Search for the cell housing the specified text and yield its (x, y) center coordinate. 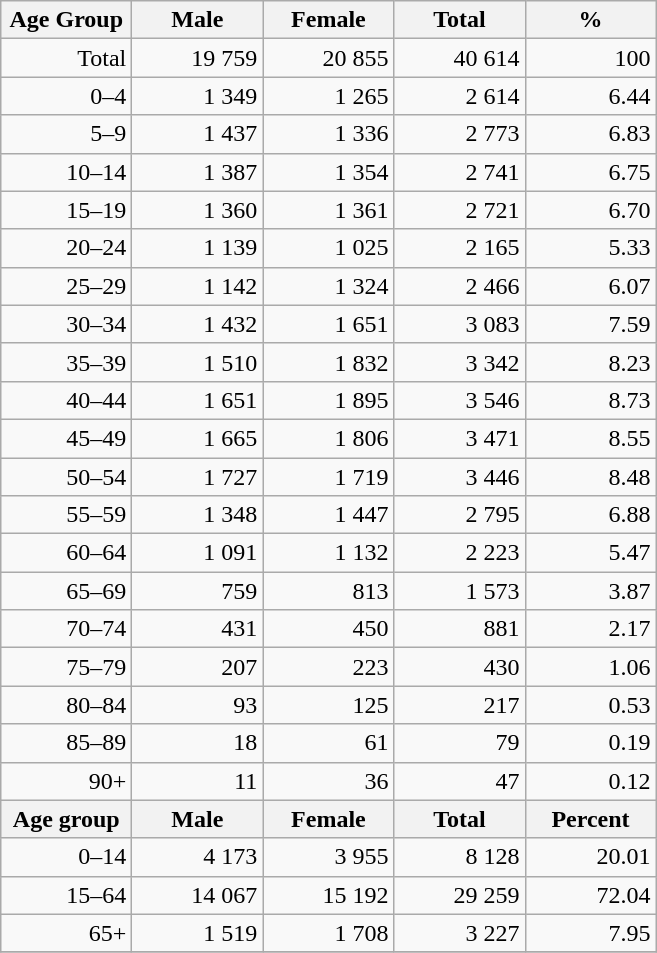
75–79 (66, 667)
1 265 (328, 96)
29 259 (460, 895)
15–19 (66, 210)
2 165 (460, 248)
1 665 (198, 438)
15 192 (328, 895)
100 (590, 58)
8.55 (590, 438)
1 719 (328, 477)
813 (328, 591)
15–64 (66, 895)
1 895 (328, 400)
1 573 (460, 591)
14 067 (198, 895)
8 128 (460, 857)
1.06 (590, 667)
20.01 (590, 857)
3 955 (328, 857)
1 432 (198, 324)
125 (328, 705)
1 387 (198, 172)
Age group (66, 819)
6.44 (590, 96)
1 832 (328, 362)
217 (460, 705)
3 227 (460, 933)
0–4 (66, 96)
85–89 (66, 743)
431 (198, 629)
1 361 (328, 210)
4 173 (198, 857)
3 471 (460, 438)
3 446 (460, 477)
1 510 (198, 362)
1 519 (198, 933)
3 342 (460, 362)
Percent (590, 819)
93 (198, 705)
65–69 (66, 591)
50–54 (66, 477)
7.59 (590, 324)
6.70 (590, 210)
36 (328, 781)
90+ (66, 781)
2 721 (460, 210)
759 (198, 591)
Age Group (66, 20)
1 091 (198, 553)
0.53 (590, 705)
881 (460, 629)
8.73 (590, 400)
1 447 (328, 515)
61 (328, 743)
5.47 (590, 553)
1 727 (198, 477)
2 795 (460, 515)
11 (198, 781)
1 708 (328, 933)
1 806 (328, 438)
6.07 (590, 286)
2 466 (460, 286)
79 (460, 743)
45–49 (66, 438)
1 348 (198, 515)
35–39 (66, 362)
40 614 (460, 58)
65+ (66, 933)
19 759 (198, 58)
1 336 (328, 134)
6.75 (590, 172)
2 773 (460, 134)
40–44 (66, 400)
3 083 (460, 324)
2 223 (460, 553)
70–74 (66, 629)
10–14 (66, 172)
20–24 (66, 248)
430 (460, 667)
60–64 (66, 553)
2.17 (590, 629)
% (590, 20)
450 (328, 629)
3.87 (590, 591)
1 025 (328, 248)
25–29 (66, 286)
8.23 (590, 362)
1 324 (328, 286)
7.95 (590, 933)
55–59 (66, 515)
47 (460, 781)
18 (198, 743)
1 349 (198, 96)
6.83 (590, 134)
8.48 (590, 477)
2 614 (460, 96)
223 (328, 667)
5.33 (590, 248)
80–84 (66, 705)
1 139 (198, 248)
5–9 (66, 134)
1 360 (198, 210)
72.04 (590, 895)
2 741 (460, 172)
1 354 (328, 172)
1 142 (198, 286)
30–34 (66, 324)
0.12 (590, 781)
1 132 (328, 553)
3 546 (460, 400)
0.19 (590, 743)
20 855 (328, 58)
0–14 (66, 857)
6.88 (590, 515)
1 437 (198, 134)
207 (198, 667)
